Output the [X, Y] coordinate of the center of the cell containing the given text.  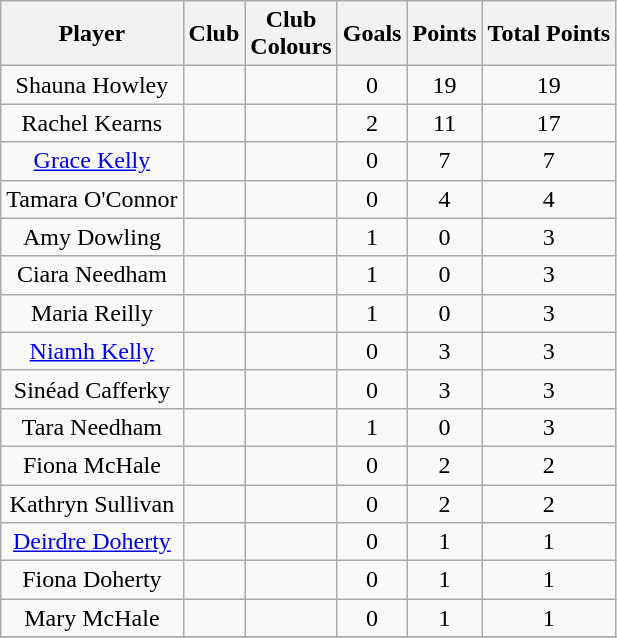
11 [444, 123]
Player [92, 34]
Shauna Howley [92, 85]
Club [214, 34]
Niamh Kelly [92, 351]
Fiona Doherty [92, 580]
17 [549, 123]
Tamara O'Connor [92, 199]
Points [444, 34]
Rachel Kearns [92, 123]
Mary McHale [92, 618]
Ciara Needham [92, 275]
Sinéad Cafferky [92, 389]
ClubColours [291, 34]
Amy Dowling [92, 237]
Total Points [549, 34]
Goals [372, 34]
Tara Needham [92, 427]
Grace Kelly [92, 161]
Kathryn Sullivan [92, 503]
Fiona McHale [92, 465]
Deirdre Doherty [92, 542]
Maria Reilly [92, 313]
